Detect which cell encompasses the target text, then output its (x, y) center coordinate. 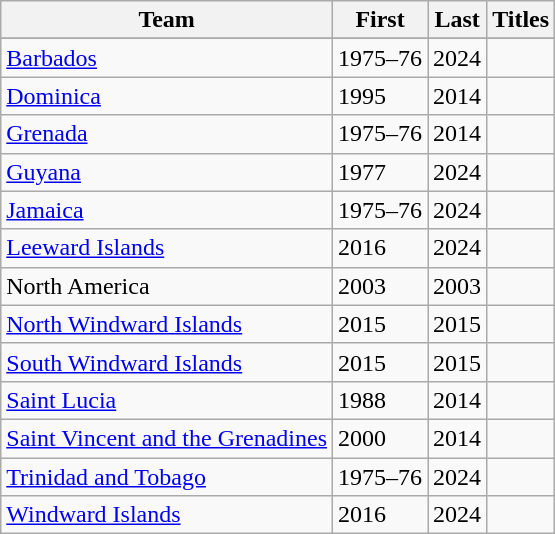
Guyana (167, 172)
Titles (521, 20)
Windward Islands (167, 515)
Trinidad and Tobago (167, 477)
Grenada (167, 134)
Barbados (167, 58)
1995 (380, 96)
North America (167, 286)
North Windward Islands (167, 324)
Saint Lucia (167, 400)
Last (458, 20)
1988 (380, 400)
Jamaica (167, 210)
First (380, 20)
1977 (380, 172)
2000 (380, 438)
South Windward Islands (167, 362)
Leeward Islands (167, 248)
Team (167, 20)
Saint Vincent and the Grenadines (167, 438)
Dominica (167, 96)
